Return (x, y) of the center of cell containing provided text 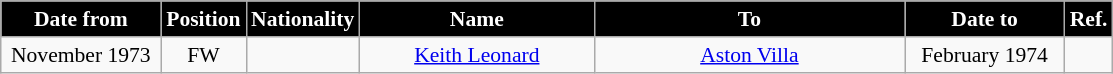
Keith Leonard (476, 55)
Nationality (302, 19)
Aston Villa (749, 55)
November 1973 (81, 55)
Name (476, 19)
Ref. (1089, 19)
Position (204, 19)
Date to (985, 19)
February 1974 (985, 55)
Date from (81, 19)
To (749, 19)
FW (204, 55)
